Identify which cell holds the provided text, then report its [X, Y] central coordinate. 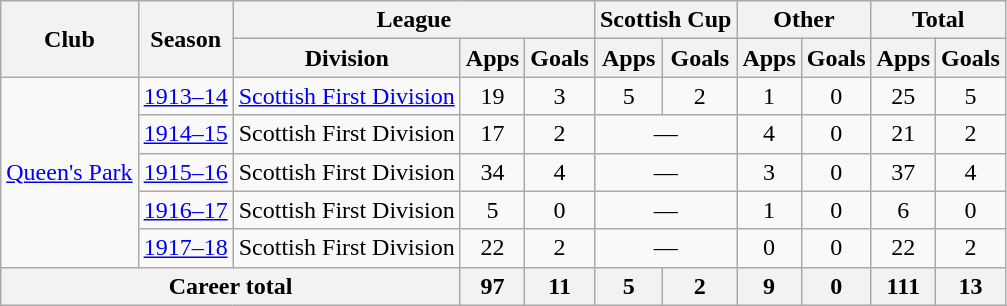
21 [903, 134]
Total [938, 20]
Queen's Park [70, 172]
1917–18 [186, 248]
25 [903, 96]
9 [769, 286]
13 [971, 286]
Career total [231, 286]
97 [492, 286]
Other [804, 20]
Division [346, 58]
1914–15 [186, 134]
1916–17 [186, 210]
37 [903, 172]
34 [492, 172]
Scottish Cup [665, 20]
Season [186, 39]
11 [560, 286]
6 [903, 210]
Club [70, 39]
1913–14 [186, 96]
111 [903, 286]
19 [492, 96]
1915–16 [186, 172]
League [414, 20]
17 [492, 134]
